Extract the [x, y] coordinate from the center of the cell holding the provided text.  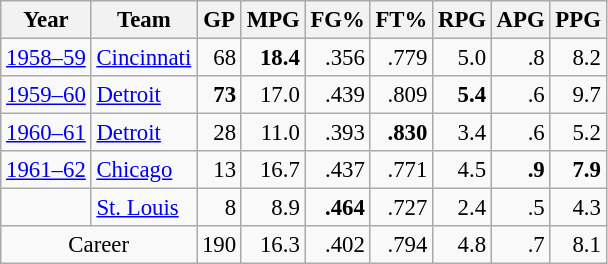
.779 [402, 58]
APG [520, 20]
.727 [402, 208]
.5 [520, 208]
St. Louis [144, 208]
8.2 [578, 58]
MPG [273, 20]
13 [220, 170]
.393 [338, 133]
PPG [578, 20]
Chicago [144, 170]
2.4 [462, 208]
7.9 [578, 170]
.464 [338, 208]
GP [220, 20]
17.0 [273, 95]
Career [99, 245]
4.3 [578, 208]
1960–61 [46, 133]
28 [220, 133]
.437 [338, 170]
.439 [338, 95]
73 [220, 95]
4.8 [462, 245]
Cincinnati [144, 58]
1959–60 [46, 95]
16.3 [273, 245]
Year [46, 20]
9.7 [578, 95]
RPG [462, 20]
.402 [338, 245]
8.9 [273, 208]
.809 [402, 95]
190 [220, 245]
1958–59 [46, 58]
FT% [402, 20]
3.4 [462, 133]
Team [144, 20]
.830 [402, 133]
18.4 [273, 58]
16.7 [273, 170]
68 [220, 58]
.794 [402, 245]
.7 [520, 245]
5.0 [462, 58]
5.4 [462, 95]
.8 [520, 58]
1961–62 [46, 170]
4.5 [462, 170]
5.2 [578, 133]
.356 [338, 58]
11.0 [273, 133]
FG% [338, 20]
8.1 [578, 245]
.9 [520, 170]
.771 [402, 170]
8 [220, 208]
